Determine the (X, Y) coordinate at the center of the cell enclosing the given text.  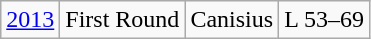
First Round (122, 20)
Canisius (232, 20)
L 53–69 (324, 20)
2013 (30, 20)
